Search for the cell housing the specified text and yield its (x, y) center coordinate. 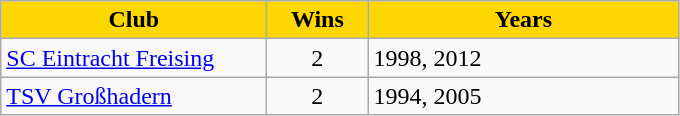
SC Eintracht Freising (134, 58)
Wins (318, 20)
Years (524, 20)
1994, 2005 (524, 96)
Club (134, 20)
1998, 2012 (524, 58)
TSV Großhadern (134, 96)
